Extract the [x, y] coordinate from the center of the cell holding the provided text.  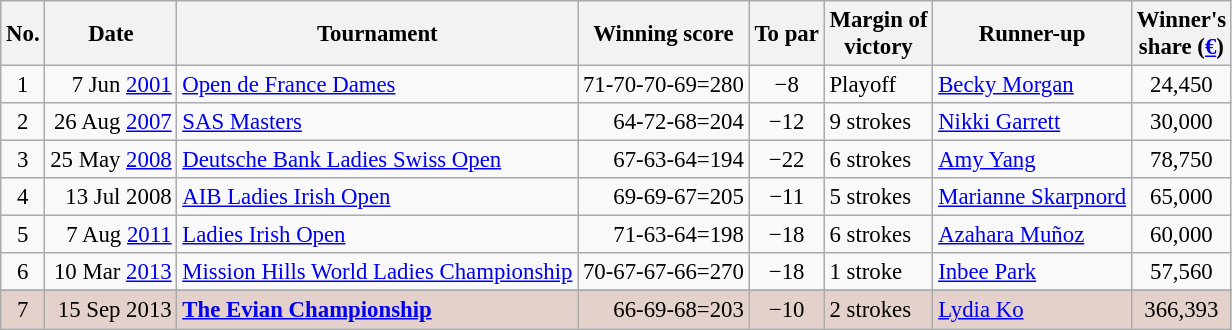
57,560 [1181, 273]
65,000 [1181, 197]
4 [23, 197]
78,750 [1181, 160]
366,393 [1181, 310]
60,000 [1181, 235]
The Evian Championship [378, 310]
2 strokes [878, 310]
30,000 [1181, 122]
71-70-70-69=280 [664, 85]
No. [23, 34]
66-69-68=203 [664, 310]
7 Jun 2001 [111, 85]
25 May 2008 [111, 160]
7 Aug 2011 [111, 235]
To par [786, 34]
Date [111, 34]
SAS Masters [378, 122]
Marianne Skarpnord [1032, 197]
26 Aug 2007 [111, 122]
2 [23, 122]
Amy Yang [1032, 160]
67-63-64=194 [664, 160]
1 [23, 85]
Deutsche Bank Ladies Swiss Open [378, 160]
−10 [786, 310]
Nikki Garrett [1032, 122]
10 Mar 2013 [111, 273]
71-63-64=198 [664, 235]
Lydia Ko [1032, 310]
Playoff [878, 85]
−22 [786, 160]
Runner-up [1032, 34]
Margin ofvictory [878, 34]
Open de France Dames [378, 85]
Becky Morgan [1032, 85]
9 strokes [878, 122]
Ladies Irish Open [378, 235]
Azahara Muñoz [1032, 235]
69-69-67=205 [664, 197]
5 [23, 235]
24,450 [1181, 85]
64-72-68=204 [664, 122]
−12 [786, 122]
3 [23, 160]
6 [23, 273]
Winner'sshare (€) [1181, 34]
Winning score [664, 34]
70-67-67-66=270 [664, 273]
AIB Ladies Irish Open [378, 197]
−11 [786, 197]
−8 [786, 85]
Mission Hills World Ladies Championship [378, 273]
Inbee Park [1032, 273]
Tournament [378, 34]
13 Jul 2008 [111, 197]
5 strokes [878, 197]
15 Sep 2013 [111, 310]
7 [23, 310]
1 stroke [878, 273]
